Identify which cell holds the provided text, then report its [x, y] central coordinate. 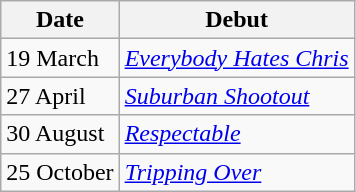
25 October [60, 172]
Everybody Hates Chris [236, 58]
Debut [236, 20]
Suburban Shootout [236, 96]
Tripping Over [236, 172]
19 March [60, 58]
30 August [60, 134]
27 April [60, 96]
Respectable [236, 134]
Date [60, 20]
